For the text-containing cell, return its midpoint in (x, y) coordinate format. 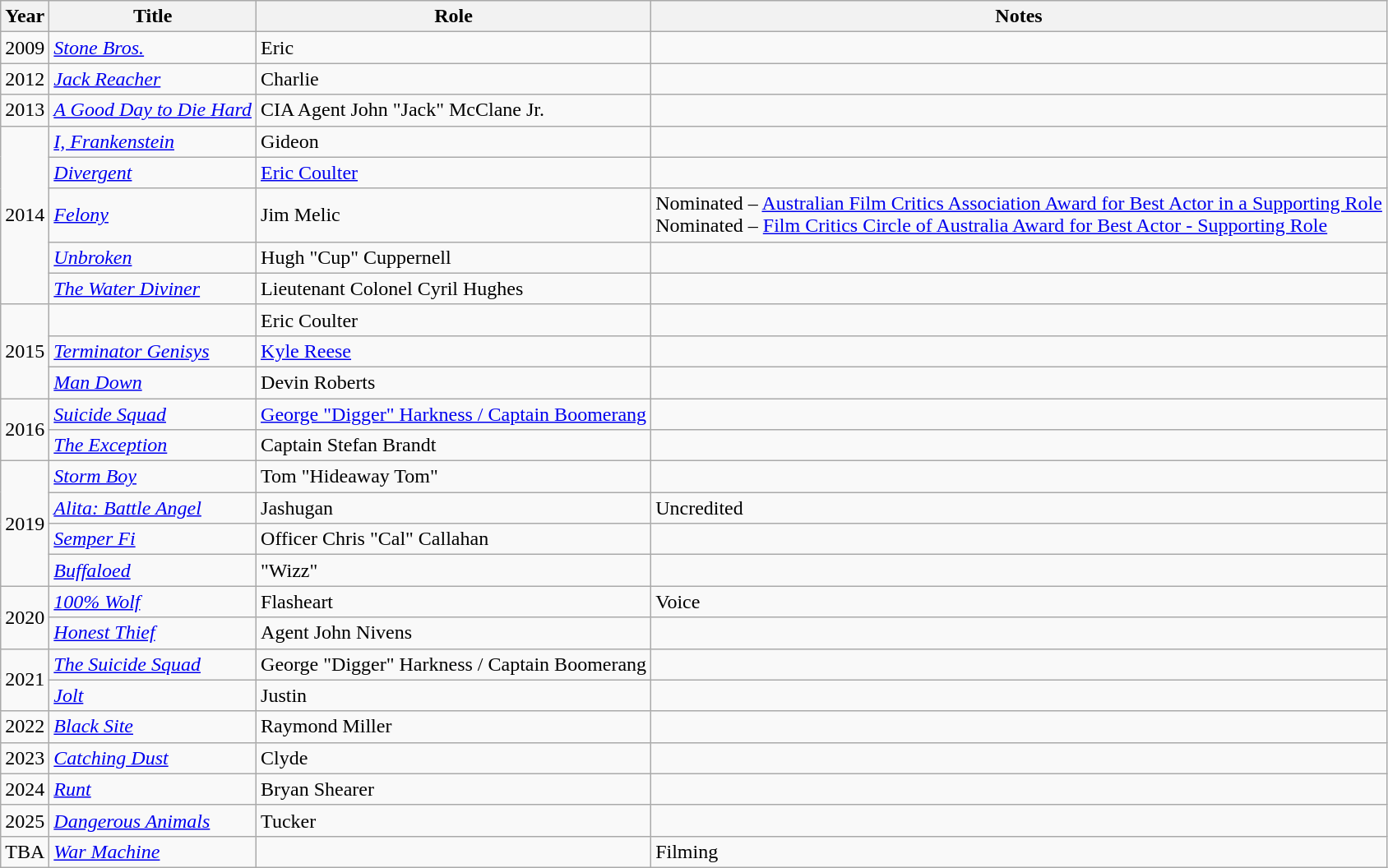
A Good Day to Die Hard (153, 110)
Alita: Battle Angel (153, 508)
Terminator Genisys (153, 351)
2019 (25, 524)
Bryan Shearer (454, 789)
War Machine (153, 852)
Jolt (153, 695)
Unbroken (153, 257)
2024 (25, 789)
Black Site (153, 727)
100% Wolf (153, 602)
Divergent (153, 173)
"Wizz" (454, 570)
2012 (25, 79)
2022 (25, 727)
Catching Dust (153, 758)
2021 (25, 680)
Storm Boy (153, 477)
2013 (25, 110)
2014 (25, 215)
Flasheart (454, 602)
Charlie (454, 79)
Honest Thief (153, 633)
Captain Stefan Brandt (454, 446)
Title (153, 16)
Tucker (454, 820)
Hugh "Cup" Cuppernell (454, 257)
Felony (153, 215)
Filming (1020, 852)
2023 (25, 758)
CIA Agent John "Jack" McClane Jr. (454, 110)
Raymond Miller (454, 727)
Semper Fi (153, 539)
TBA (25, 852)
Tom "Hideaway Tom" (454, 477)
Dangerous Animals (153, 820)
Suicide Squad (153, 413)
Officer Chris "Cal" Callahan (454, 539)
Notes (1020, 16)
Lieutenant Colonel Cyril Hughes (454, 289)
Jim Melic (454, 215)
Uncredited (1020, 508)
2015 (25, 351)
Role (454, 16)
2016 (25, 429)
Justin (454, 695)
Buffaloed (153, 570)
Runt (153, 789)
Clyde (454, 758)
Jack Reacher (153, 79)
Gideon (454, 141)
Kyle Reese (454, 351)
The Suicide Squad (153, 664)
Agent John Nivens (454, 633)
2025 (25, 820)
2020 (25, 617)
The Water Diviner (153, 289)
Year (25, 16)
Jashugan (454, 508)
Devin Roberts (454, 382)
I, Frankenstein (153, 141)
Stone Bros. (153, 48)
2009 (25, 48)
Man Down (153, 382)
Voice (1020, 602)
Eric (454, 48)
The Exception (153, 446)
